Determine the (x, y) coordinate at the center of the cell enclosing the given text.  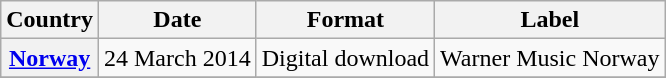
Digital download (345, 58)
Date (177, 20)
Country (50, 20)
Norway (50, 58)
Label (550, 20)
24 March 2014 (177, 58)
Warner Music Norway (550, 58)
Format (345, 20)
